Search for the cell housing the specified text and yield its (x, y) center coordinate. 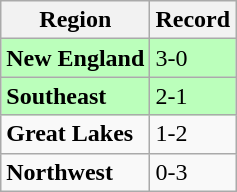
Record (193, 20)
0-3 (193, 172)
Region (76, 20)
New England (76, 58)
Great Lakes (76, 134)
Southeast (76, 96)
2-1 (193, 96)
3-0 (193, 58)
Northwest (76, 172)
1-2 (193, 134)
